From the cell containing the given text, extract its center point as [x, y] coordinate. 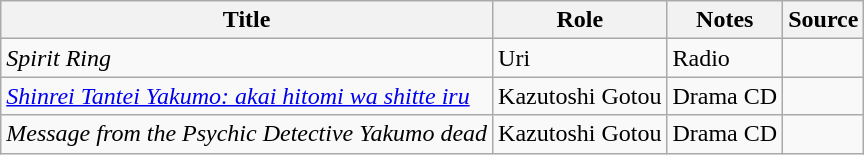
Message from the Psychic Detective Yakumo dead [247, 134]
Radio [725, 58]
Role [580, 20]
Title [247, 20]
Source [824, 20]
Notes [725, 20]
Spirit Ring [247, 58]
Shinrei Tantei Yakumo: akai hitomi wa shitte iru [247, 96]
Uri [580, 58]
